Identify which cell holds the provided text, then report its (x, y) central coordinate. 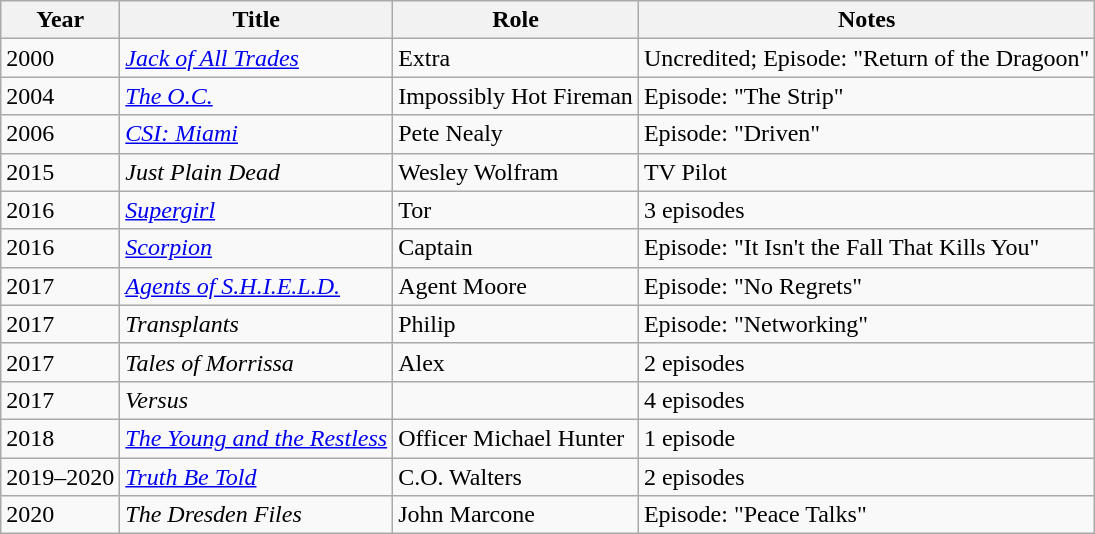
Just Plain Dead (256, 172)
Pete Nealy (516, 134)
Role (516, 20)
Captain (516, 248)
TV Pilot (866, 172)
2018 (60, 438)
3 episodes (866, 210)
Tor (516, 210)
1 episode (866, 438)
2006 (60, 134)
CSI: Miami (256, 134)
Episode: "It Isn't the Fall That Kills You" (866, 248)
Tales of Morrissa (256, 362)
2004 (60, 96)
Episode: "Driven" (866, 134)
Transplants (256, 324)
Agents of S.H.I.E.L.D. (256, 286)
2015 (60, 172)
John Marcone (516, 515)
Notes (866, 20)
Extra (516, 58)
Year (60, 20)
2020 (60, 515)
2000 (60, 58)
The O.C. (256, 96)
The Young and the Restless (256, 438)
Jack of All Trades (256, 58)
Philip (516, 324)
Truth Be Told (256, 477)
Officer Michael Hunter (516, 438)
Title (256, 20)
Scorpion (256, 248)
The Dresden Files (256, 515)
Agent Moore (516, 286)
Episode: "No Regrets" (866, 286)
Episode: "Networking" (866, 324)
Episode: "The Strip" (866, 96)
Alex (516, 362)
Episode: "Peace Talks" (866, 515)
Wesley Wolfram (516, 172)
2019–2020 (60, 477)
C.O. Walters (516, 477)
Impossibly Hot Fireman (516, 96)
4 episodes (866, 400)
Uncredited; Episode: "Return of the Dragoon" (866, 58)
Versus (256, 400)
Supergirl (256, 210)
